Capture the cell that displays the provided text and extract its [X, Y] central coordinate. 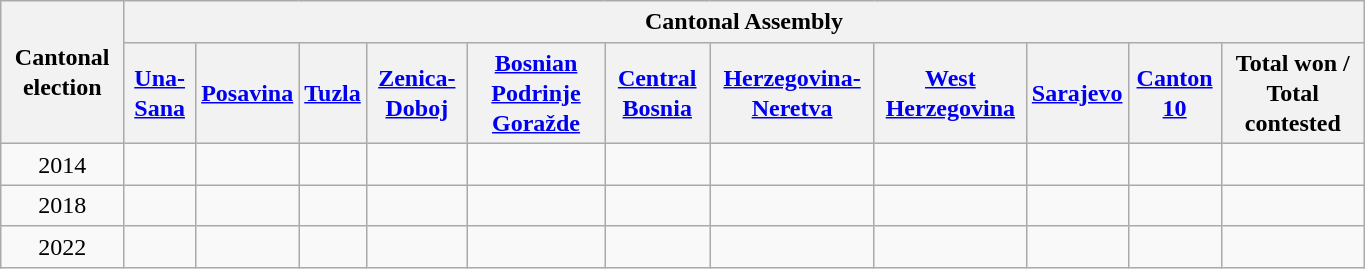
Posavina [248, 93]
Tuzla [333, 93]
2018 [62, 206]
Sarajevo [1077, 93]
Canton 10 [1174, 93]
Herzegovina-Neretva [792, 93]
Una-Sana [160, 93]
Central Bosnia [658, 93]
2022 [62, 246]
Cantonal Assembly [744, 22]
Total won / Total contested [1292, 93]
Zenica-Doboj [416, 93]
West Herzegovina [950, 93]
2014 [62, 164]
Bosnian Podrinje Goražde [536, 93]
Cantonal election [62, 72]
